Provide the (x, y) coordinate of the cell's center where the given text is located.  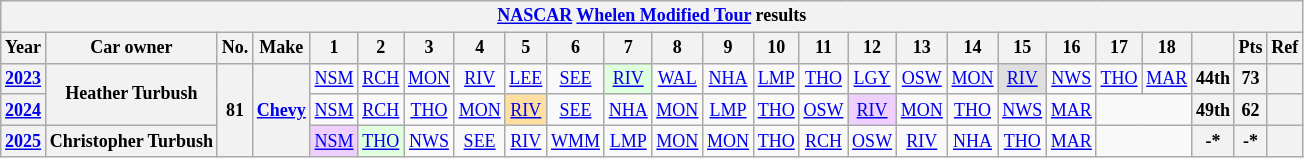
Ref (1285, 48)
WAL (678, 78)
7 (628, 48)
2025 (24, 140)
Year (24, 48)
81 (234, 110)
73 (1250, 78)
LGY (872, 78)
LEE (526, 78)
11 (824, 48)
WMM (576, 140)
3 (430, 48)
49th (1214, 110)
5 (526, 48)
Make (282, 48)
Pts (1250, 48)
4 (480, 48)
Christopher Turbush (131, 140)
2024 (24, 110)
Car owner (131, 48)
2023 (24, 78)
62 (1250, 110)
13 (922, 48)
Heather Turbush (131, 94)
12 (872, 48)
NASCAR Whelen Modified Tour results (652, 16)
44th (1214, 78)
16 (1072, 48)
2 (381, 48)
18 (1167, 48)
15 (1022, 48)
No. (234, 48)
17 (1119, 48)
10 (776, 48)
1 (334, 48)
Chevy (282, 110)
6 (576, 48)
8 (678, 48)
9 (728, 48)
14 (972, 48)
